Return [x, y] of the center of cell containing provided text 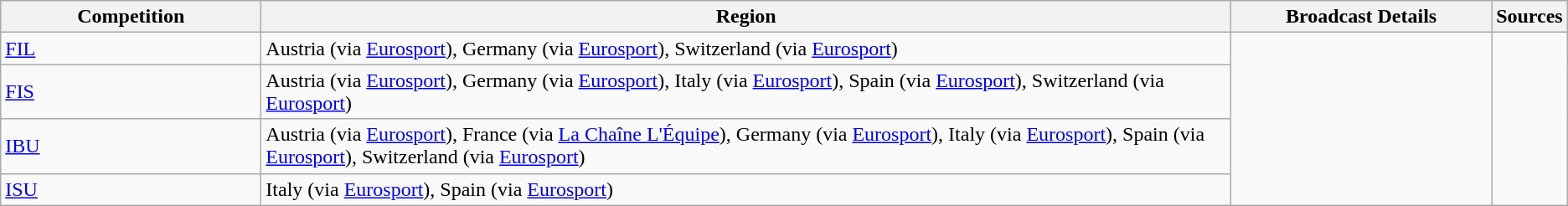
Competition [131, 17]
Broadcast Details [1362, 17]
FIL [131, 49]
Region [746, 17]
Sources [1529, 17]
Austria (via Eurosport), Germany (via Eurosport), Switzerland (via Eurosport) [746, 49]
FIS [131, 92]
Italy (via Eurosport), Spain (via Eurosport) [746, 189]
IBU [131, 146]
ISU [131, 189]
Austria (via Eurosport), Germany (via Eurosport), Italy (via Eurosport), Spain (via Eurosport), Switzerland (via Eurosport) [746, 92]
